Pinpoint the cell where the given text exists, returning its [x, y] midpoint coordinate. 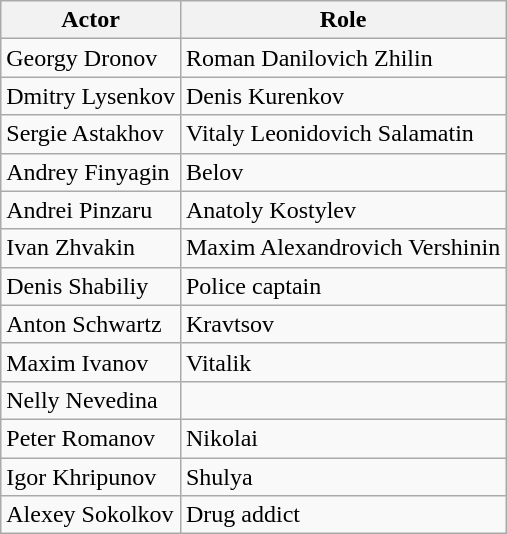
Andrei Pinzaru [91, 210]
Shulya [342, 477]
Anton Schwartz [91, 324]
Maxim Ivanov [91, 362]
Vitaly Leonidovich Salamatin [342, 134]
Georgy Dronov [91, 58]
Roman Danilovich Zhilin [342, 58]
Role [342, 20]
Alexey Sokolkov [91, 515]
Kravtsov [342, 324]
Igor Khripunov [91, 477]
Anatoly Kostylev [342, 210]
Ivan Zhvakin [91, 248]
Vitalik [342, 362]
Sergie Astakhov [91, 134]
Nikolai [342, 438]
Actor [91, 20]
Peter Romanov [91, 438]
Andrey Finyagin [91, 172]
Drug addict [342, 515]
Police captain [342, 286]
Maxim Alexandrovich Vershinin [342, 248]
Nelly Nevedina [91, 400]
Belov [342, 172]
Denis Kurenkov [342, 96]
Dmitry Lysenkov [91, 96]
Denis Shabiliy [91, 286]
